Locate the cell with the specified text and output its [x, y] center coordinate. 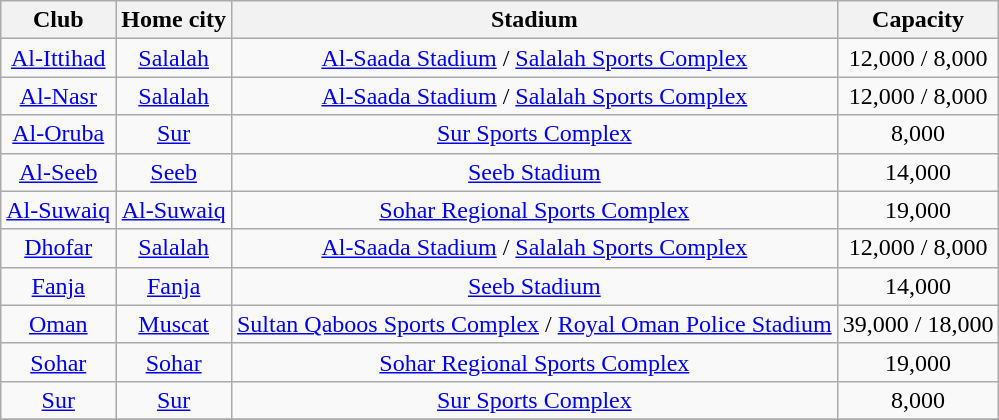
Seeb [174, 172]
Al-Ittihad [58, 58]
Oman [58, 324]
Home city [174, 20]
Al-Nasr [58, 96]
Club [58, 20]
Stadium [534, 20]
Muscat [174, 324]
Sultan Qaboos Sports Complex / Royal Oman Police Stadium [534, 324]
Capacity [918, 20]
Al-Oruba [58, 134]
Dhofar [58, 248]
39,000 / 18,000 [918, 324]
Al-Seeb [58, 172]
